Capture the cell that displays the provided text and extract its (X, Y) central coordinate. 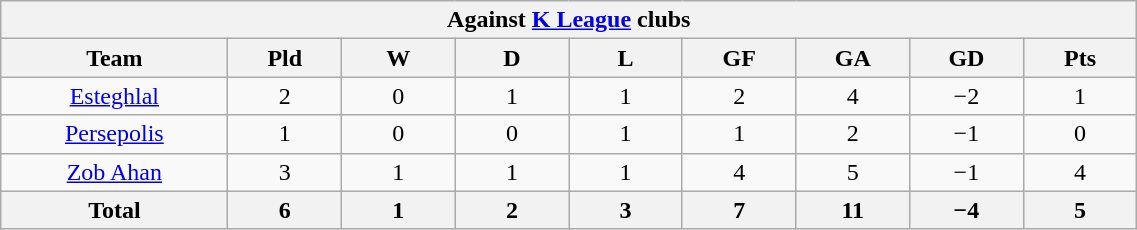
Team (114, 58)
Total (114, 210)
6 (285, 210)
Esteghlal (114, 96)
D (512, 58)
Against K League clubs (569, 20)
Pld (285, 58)
GA (853, 58)
Pts (1080, 58)
GD (967, 58)
−4 (967, 210)
GF (739, 58)
L (626, 58)
7 (739, 210)
Persepolis (114, 134)
11 (853, 210)
W (399, 58)
−2 (967, 96)
Zob Ahan (114, 172)
